Determine the [X, Y] coordinate at the center of the cell enclosing the given text.  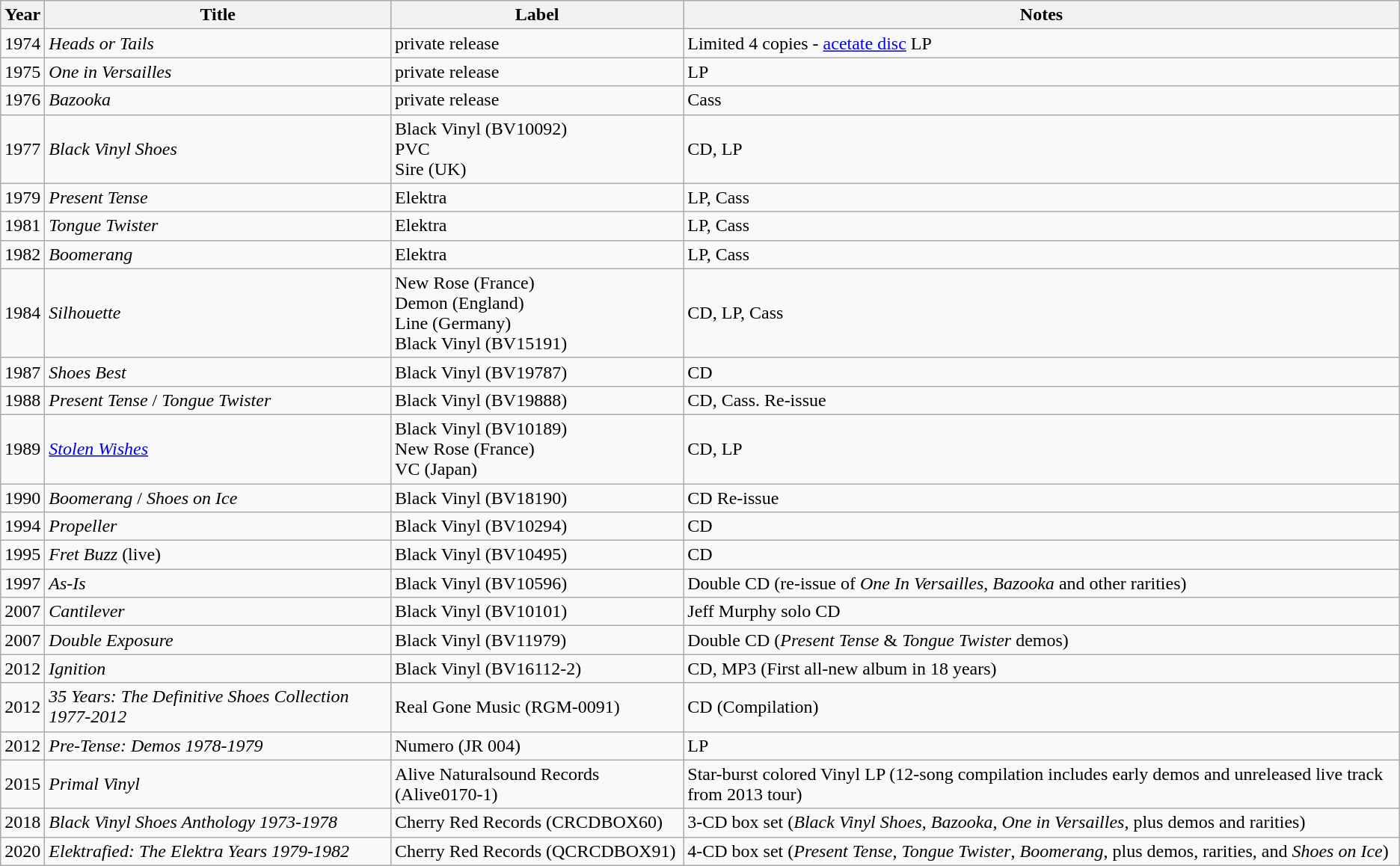
CD, LP, Cass [1041, 313]
Present Tense [218, 197]
1994 [22, 526]
1997 [22, 583]
Limited 4 copies - acetate disc LP [1041, 43]
Black Vinyl (BV10596) [537, 583]
Alive Naturalsound Records (Alive0170-1) [537, 784]
CD, MP3 (First all-new album in 18 years) [1041, 669]
As-Is [218, 583]
Black Vinyl (BV10189)New Rose (France)VC (Japan) [537, 449]
1984 [22, 313]
New Rose (France)Demon (England)Line (Germany)Black Vinyl (BV15191) [537, 313]
1988 [22, 400]
2020 [22, 851]
Boomerang [218, 254]
1982 [22, 254]
Double Exposure [218, 640]
Primal Vinyl [218, 784]
Bazooka [218, 100]
Real Gone Music (RGM-0091) [537, 707]
CD Re-issue [1041, 497]
Numero (JR 004) [537, 746]
Pre-Tense: Demos 1978-1979 [218, 746]
Title [218, 15]
Black Vinyl (BV10495) [537, 555]
1989 [22, 449]
Boomerang / Shoes on Ice [218, 497]
Black Vinyl (BV10294) [537, 526]
One in Versailles [218, 72]
Double CD (re-issue of One In Versailles, Bazooka and other rarities) [1041, 583]
Black Vinyl (BV16112-2) [537, 669]
Propeller [218, 526]
CD, Cass. Re-issue [1041, 400]
Present Tense / Tongue Twister [218, 400]
Double CD (Present Tense & Tongue Twister demos) [1041, 640]
Cherry Red Records (CRCDBOX60) [537, 823]
Black Vinyl (BV11979) [537, 640]
Black Vinyl Shoes Anthology 1973-1978 [218, 823]
Label [537, 15]
Shoes Best [218, 372]
Black Vinyl (BV10101) [537, 612]
1975 [22, 72]
Black Vinyl (BV19787) [537, 372]
Heads or Tails [218, 43]
1987 [22, 372]
4-CD box set (Present Tense, Tongue Twister, Boomerang, plus demos, rarities, and Shoes on Ice) [1041, 851]
Black Vinyl Shoes [218, 149]
Fret Buzz (live) [218, 555]
1990 [22, 497]
1977 [22, 149]
Star-burst colored Vinyl LP (12-song compilation includes early demos and unreleased live track from 2013 tour) [1041, 784]
Black Vinyl (BV19888) [537, 400]
1974 [22, 43]
Tongue Twister [218, 226]
2018 [22, 823]
Cantilever [218, 612]
1979 [22, 197]
Stolen Wishes [218, 449]
Elektrafied: The Elektra Years 1979-1982 [218, 851]
Silhouette [218, 313]
1981 [22, 226]
Jeff Murphy solo CD [1041, 612]
2015 [22, 784]
3-CD box set (Black Vinyl Shoes, Bazooka, One in Versailles, plus demos and rarities) [1041, 823]
1995 [22, 555]
Year [22, 15]
Black Vinyl (BV18190) [537, 497]
1976 [22, 100]
Cass [1041, 100]
35 Years: The Definitive Shoes Collection 1977-2012 [218, 707]
Notes [1041, 15]
Black Vinyl (BV10092)PVCSire (UK) [537, 149]
Ignition [218, 669]
CD (Compilation) [1041, 707]
Cherry Red Records (QCRCDBOX91) [537, 851]
